Extract the (x, y) coordinate from the center of the cell holding the provided text.  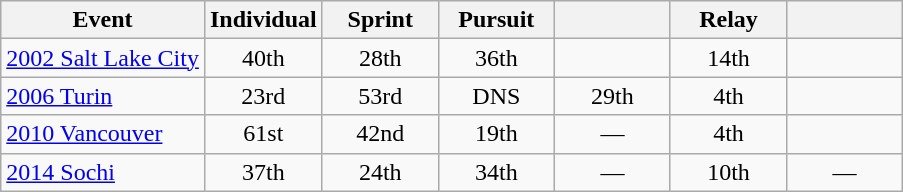
2014 Sochi (103, 172)
40th (263, 58)
2010 Vancouver (103, 134)
42nd (380, 134)
Pursuit (496, 20)
Sprint (380, 20)
23rd (263, 96)
10th (728, 172)
2006 Turin (103, 96)
53rd (380, 96)
Individual (263, 20)
36th (496, 58)
Relay (728, 20)
DNS (496, 96)
61st (263, 134)
Event (103, 20)
2002 Salt Lake City (103, 58)
29th (612, 96)
19th (496, 134)
37th (263, 172)
34th (496, 172)
14th (728, 58)
28th (380, 58)
24th (380, 172)
